From the cell containing the given text, extract its center point as (X, Y) coordinate. 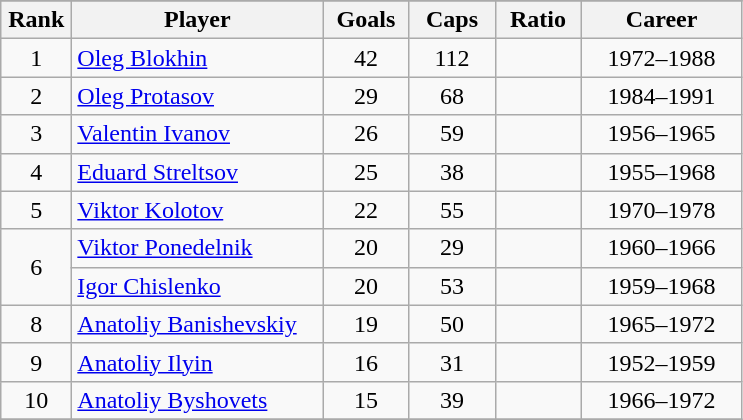
Rank (36, 20)
1970–1978 (662, 210)
Player (198, 20)
26 (366, 134)
1972–1988 (662, 58)
39 (452, 400)
4 (36, 172)
1984–1991 (662, 96)
Anatoliy Ilyin (198, 362)
Eduard Streltsov (198, 172)
Oleg Blokhin (198, 58)
31 (452, 362)
Valentin Ivanov (198, 134)
1959–1968 (662, 286)
1960–1966 (662, 248)
10 (36, 400)
22 (366, 210)
1952–1959 (662, 362)
42 (366, 58)
1 (36, 58)
53 (452, 286)
Anatoliy Byshovets (198, 400)
59 (452, 134)
55 (452, 210)
1956–1965 (662, 134)
Viktor Kolotov (198, 210)
5 (36, 210)
Caps (452, 20)
Goals (366, 20)
16 (366, 362)
Ratio (538, 20)
68 (452, 96)
50 (452, 324)
Oleg Protasov (198, 96)
Career (662, 20)
19 (366, 324)
8 (36, 324)
Anatoliy Banishevskiy (198, 324)
Viktor Ponedelnik (198, 248)
3 (36, 134)
1965–1972 (662, 324)
6 (36, 267)
112 (452, 58)
Igor Chislenko (198, 286)
1966–1972 (662, 400)
25 (366, 172)
1955–1968 (662, 172)
9 (36, 362)
15 (366, 400)
2 (36, 96)
38 (452, 172)
